Determine the [x, y] coordinate at the center of the cell enclosing the given text.  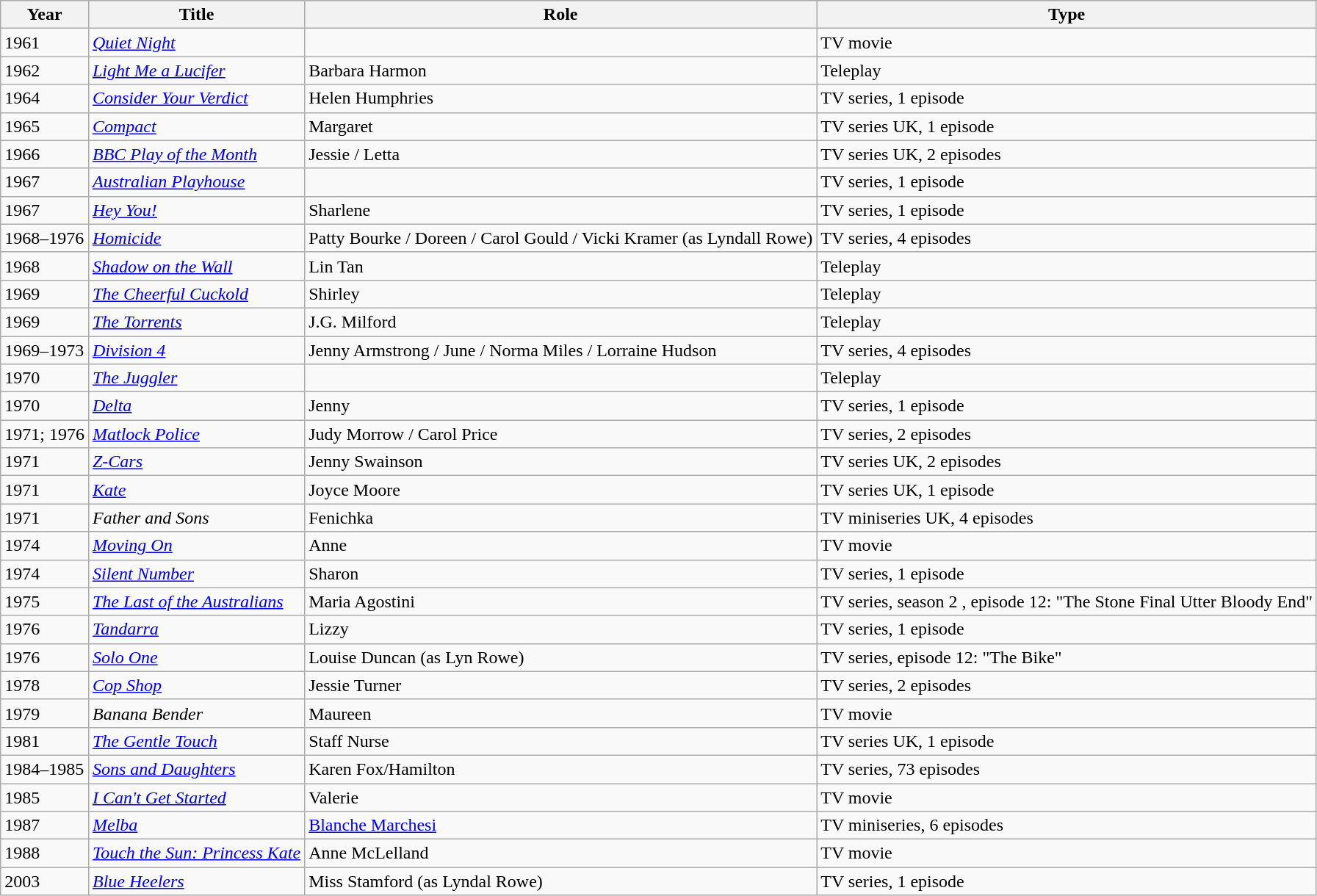
Title [196, 15]
Maria Agostini [561, 601]
1975 [45, 601]
TV series, 73 episodes [1067, 769]
Margaret [561, 126]
TV miniseries UK, 4 episodes [1067, 518]
Karen Fox/Hamilton [561, 769]
Matlock Police [196, 434]
1968–1976 [45, 238]
TV miniseries, 6 episodes [1067, 825]
The Torrents [196, 322]
Cop Shop [196, 685]
Banana Bender [196, 713]
Kate [196, 490]
1987 [45, 825]
Blue Heelers [196, 881]
Quiet Night [196, 43]
1981 [45, 741]
Touch the Sun: Princess Kate [196, 853]
Jenny Swainson [561, 462]
Lizzy [561, 629]
Father and Sons [196, 518]
1968 [45, 266]
Hey You! [196, 210]
Melba [196, 825]
Moving On [196, 546]
1961 [45, 43]
The Last of the Australians [196, 601]
1988 [45, 853]
Jenny Armstrong / June / Norma Miles / Lorraine Hudson [561, 350]
The Gentle Touch [196, 741]
Solo One [196, 657]
Type [1067, 15]
1966 [45, 154]
Compact [196, 126]
Judy Morrow / Carol Price [561, 434]
1965 [45, 126]
Valerie [561, 797]
Homicide [196, 238]
1985 [45, 797]
J.G. Milford [561, 322]
Sharlene [561, 210]
1984–1985 [45, 769]
Fenichka [561, 518]
Sons and Daughters [196, 769]
Staff Nurse [561, 741]
The Juggler [196, 378]
1971; 1976 [45, 434]
Light Me a Lucifer [196, 71]
Role [561, 15]
1969–1973 [45, 350]
2003 [45, 881]
The Cheerful Cuckold [196, 294]
Division 4 [196, 350]
Shadow on the Wall [196, 266]
Jenny [561, 406]
Jessie / Letta [561, 154]
Australian Playhouse [196, 182]
Anne McLelland [561, 853]
1978 [45, 685]
Miss Stamford (as Lyndal Rowe) [561, 881]
Delta [196, 406]
Joyce Moore [561, 490]
1964 [45, 98]
Anne [561, 546]
Sharon [561, 574]
Lin Tan [561, 266]
TV series, season 2 , episode 12: "The Stone Final Utter Bloody End" [1067, 601]
Barbara Harmon [561, 71]
Patty Bourke / Doreen / Carol Gould / Vicki Kramer (as Lyndall Rowe) [561, 238]
Louise Duncan (as Lyn Rowe) [561, 657]
1962 [45, 71]
Helen Humphries [561, 98]
BBC Play of the Month [196, 154]
Blanche Marchesi [561, 825]
I Can't Get Started [196, 797]
Silent Number [196, 574]
1979 [45, 713]
TV series, episode 12: "The Bike" [1067, 657]
Z-Cars [196, 462]
Consider Your Verdict [196, 98]
Maureen [561, 713]
Tandarra [196, 629]
Jessie Turner [561, 685]
Year [45, 15]
Shirley [561, 294]
